Detect which cell encompasses the target text, then output its [X, Y] center coordinate. 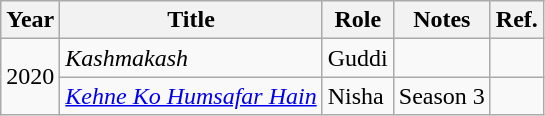
2020 [30, 77]
Role [358, 20]
Ref. [516, 20]
Nisha [358, 96]
Kashmakash [191, 58]
Year [30, 20]
Guddi [358, 58]
Title [191, 20]
Kehne Ko Humsafar Hain [191, 96]
Notes [442, 20]
Season 3 [442, 96]
